Locate the cell with the specified text and output its (X, Y) center coordinate. 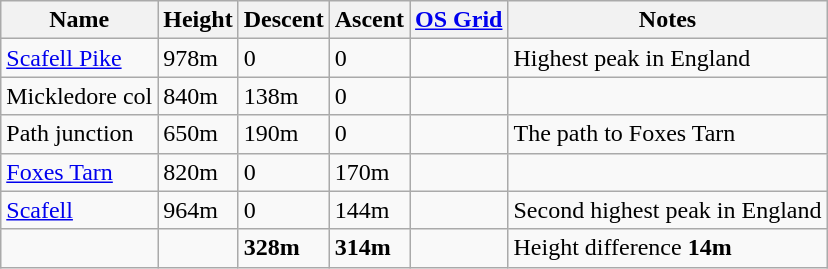
Mickledore col (80, 96)
820m (198, 172)
170m (369, 172)
144m (369, 210)
The path to Foxes Tarn (668, 134)
Ascent (369, 20)
Foxes Tarn (80, 172)
328m (284, 248)
Scafell (80, 210)
OS Grid (459, 20)
964m (198, 210)
Highest peak in England (668, 58)
650m (198, 134)
Height (198, 20)
Path junction (80, 134)
Name (80, 20)
Second highest peak in England (668, 210)
Height difference 14m (668, 248)
840m (198, 96)
978m (198, 58)
314m (369, 248)
190m (284, 134)
Scafell Pike (80, 58)
Notes (668, 20)
138m (284, 96)
Descent (284, 20)
